Extract the (X, Y) coordinate from the center of the cell holding the provided text.  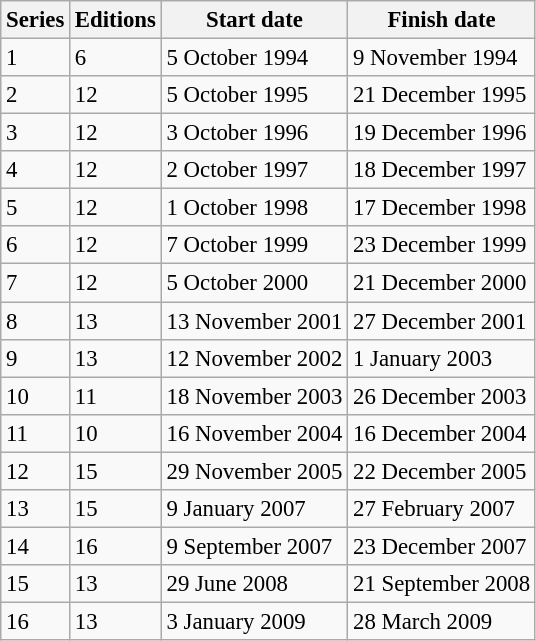
7 October 1999 (254, 245)
1 January 2003 (442, 358)
7 (36, 283)
21 September 2008 (442, 584)
Start date (254, 20)
14 (36, 546)
9 January 2007 (254, 509)
23 December 1999 (442, 245)
9 November 1994 (442, 58)
1 October 1998 (254, 208)
16 November 2004 (254, 433)
9 (36, 358)
5 October 2000 (254, 283)
9 September 2007 (254, 546)
17 December 1998 (442, 208)
8 (36, 321)
Editions (116, 20)
29 November 2005 (254, 471)
5 October 1994 (254, 58)
2 October 1997 (254, 170)
5 October 1995 (254, 95)
19 December 1996 (442, 133)
Finish date (442, 20)
27 December 2001 (442, 321)
3 October 1996 (254, 133)
3 (36, 133)
28 March 2009 (442, 621)
16 December 2004 (442, 433)
21 December 2000 (442, 283)
4 (36, 170)
Series (36, 20)
12 November 2002 (254, 358)
5 (36, 208)
26 December 2003 (442, 396)
1 (36, 58)
3 January 2009 (254, 621)
18 December 1997 (442, 170)
2 (36, 95)
27 February 2007 (442, 509)
18 November 2003 (254, 396)
13 November 2001 (254, 321)
23 December 2007 (442, 546)
22 December 2005 (442, 471)
29 June 2008 (254, 584)
21 December 1995 (442, 95)
